Search for the cell housing the specified text and yield its [x, y] center coordinate. 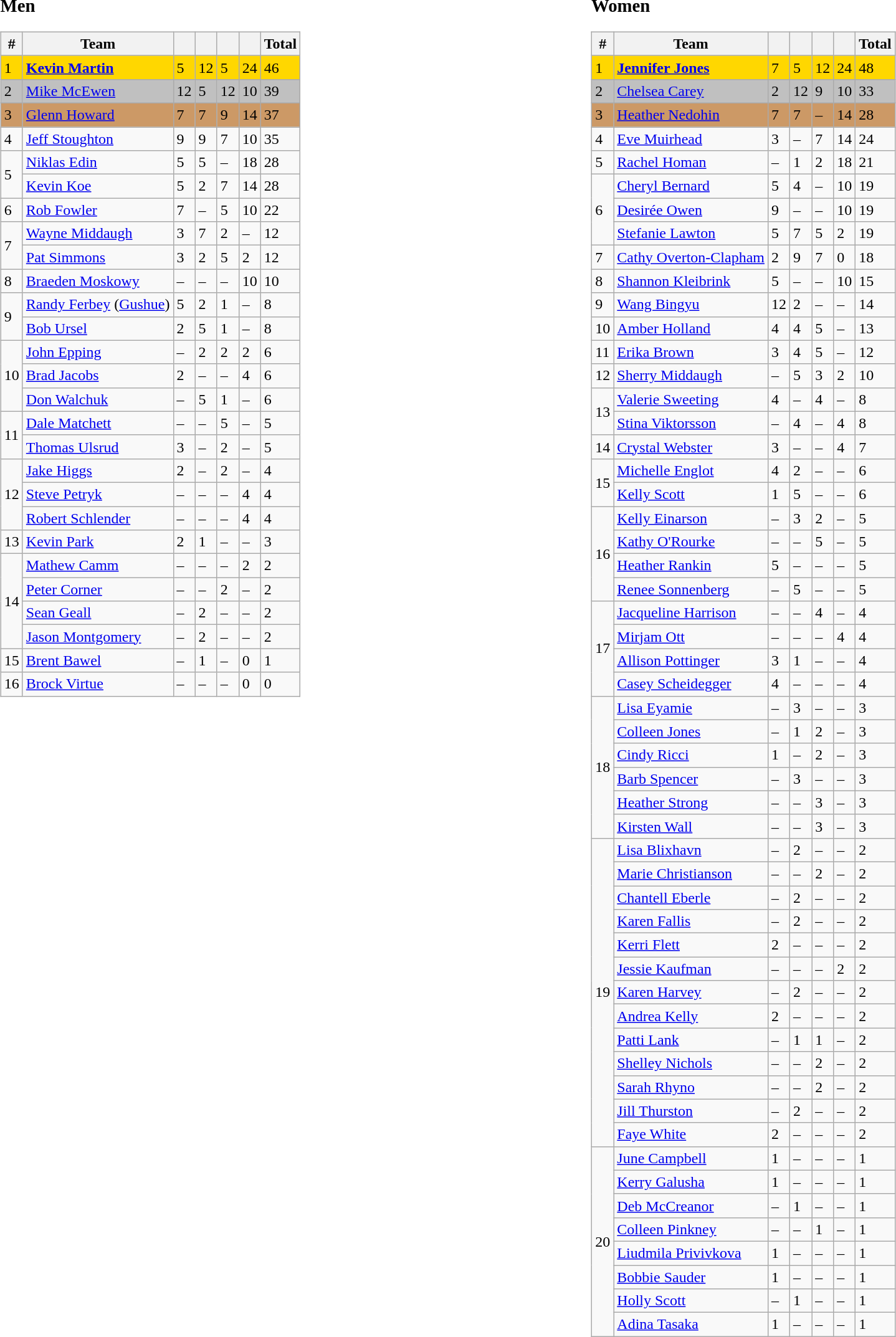
21 [875, 163]
Randy Ferbey (Gushue) [98, 305]
Kelly Einarson [691, 518]
Barb Spencer [691, 779]
Michelle Englot [691, 470]
Heather Rankin [691, 566]
Lisa Eyamie [691, 708]
Cathy Overton-Clapham [691, 257]
Kathy O'Rourke [691, 542]
Chelsea Carey [691, 91]
Bobbie Sauder [691, 1277]
Lisa Blixhavn [691, 850]
Heather Nedohin [691, 115]
Steve Petryk [98, 494]
Brent Bawel [98, 660]
Jessie Kaufman [691, 969]
Kerri Flett [691, 945]
Sherry Middaugh [691, 376]
Karen Fallis [691, 921]
Shannon Kleibrink [691, 281]
Karen Harvey [691, 992]
Jacqueline Harrison [691, 613]
Deb McCreanor [691, 1206]
Jennifer Jones [691, 67]
Patti Lank [691, 1040]
Wayne Middaugh [98, 234]
Braeden Moskowy [98, 281]
Kevin Park [98, 542]
46 [280, 67]
Chantell Eberle [691, 898]
Desirée Owen [691, 210]
Mathew Camm [98, 566]
Holly Scott [691, 1301]
Sarah Rhyno [691, 1087]
Stina Viktorsson [691, 423]
Kevin Koe [98, 186]
John Epping [98, 352]
Kirsten Wall [691, 826]
Jill Thurston [691, 1111]
Bob Ursel [98, 328]
Heather Strong [691, 802]
Sean Geall [98, 613]
Mirjam Ott [691, 637]
39 [280, 91]
Casey Scheidegger [691, 684]
Cheryl Bernard [691, 186]
Jake Higgs [98, 470]
Brad Jacobs [98, 376]
Rachel Homan [691, 163]
Eve Muirhead [691, 139]
Andrea Kelly [691, 1016]
17 [603, 649]
Kelly Scott [691, 494]
48 [875, 67]
Shelley Nichols [691, 1063]
33 [875, 91]
Dale Matchett [98, 423]
Marie Christianson [691, 873]
37 [280, 115]
Glenn Howard [98, 115]
Renee Sonnenberg [691, 589]
Jeff Stoughton [98, 139]
Colleen Jones [691, 731]
Kerry Galusha [691, 1182]
June Campbell [691, 1158]
Don Walchuk [98, 399]
Niklas Edin [98, 163]
Peter Corner [98, 589]
Liudmila Privivkova [691, 1253]
Mike McEwen [98, 91]
Colleen Pinkney [691, 1229]
22 [280, 210]
Stefanie Lawton [691, 234]
Robert Schlender [98, 518]
Crystal Webster [691, 447]
Valerie Sweeting [691, 399]
20 [603, 1241]
Adina Tasaka [691, 1325]
Allison Pottinger [691, 660]
Cindy Ricci [691, 755]
Jason Montgomery [98, 637]
35 [280, 139]
Erika Brown [691, 352]
Brock Virtue [98, 684]
Thomas Ulsrud [98, 447]
Amber Holland [691, 328]
Pat Simmons [98, 257]
Wang Bingyu [691, 305]
Rob Fowler [98, 210]
Faye White [691, 1135]
Kevin Martin [98, 67]
